Scan for the cell matching the given text and deliver its [x, y] coordinate at center. 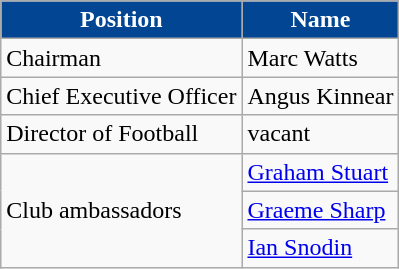
Graham Stuart [320, 172]
Ian Snodin [320, 248]
Director of Football [122, 134]
vacant [320, 134]
Angus Kinnear [320, 96]
Chief Executive Officer [122, 96]
Club ambassadors [122, 210]
Marc Watts [320, 58]
Position [122, 20]
Graeme Sharp [320, 210]
Chairman [122, 58]
Name [320, 20]
